Find where the given text appears and provide that cell's center as (X, Y) coordinate. 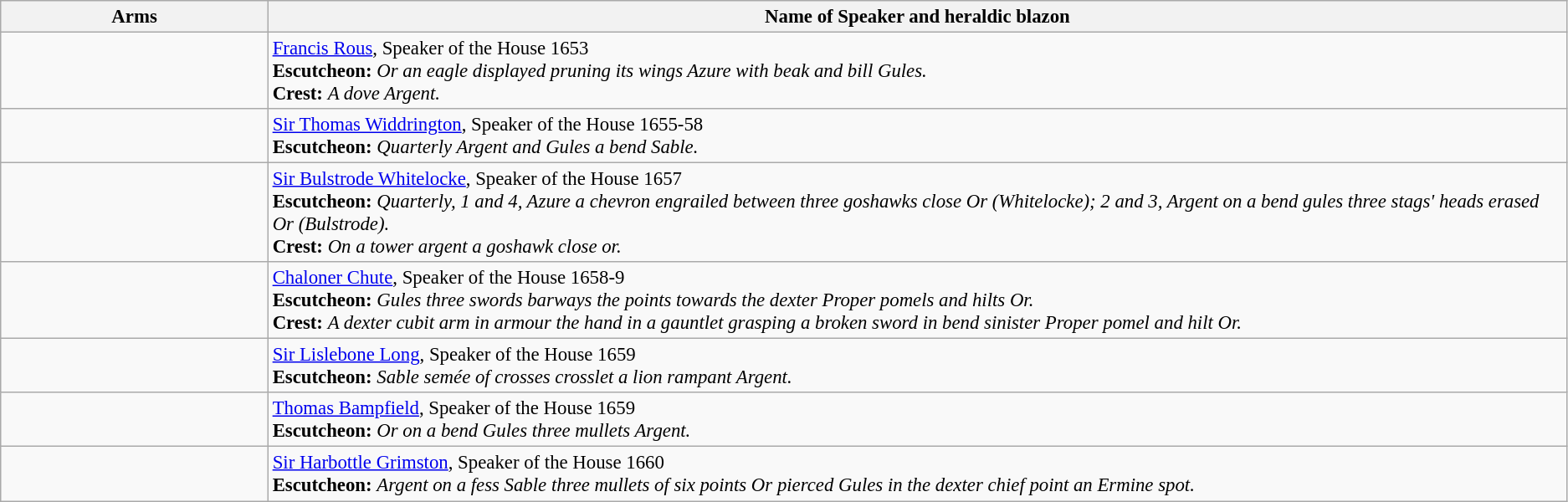
Sir Thomas Widdrington, Speaker of the House 1655-58Escutcheon: Quarterly Argent and Gules a bend Sable. (917, 136)
Thomas Bampfield, Speaker of the House 1659Escutcheon: Or on a bend Gules three mullets Argent. (917, 420)
Arms (135, 17)
Sir Lislebone Long, Speaker of the House 1659Escutcheon: Sable semée of crosses crosslet a lion rampant Argent. (917, 366)
Name of Speaker and heraldic blazon (917, 17)
Francis Rous, Speaker of the House 1653Escutcheon: Or an eagle displayed pruning its wings Azure with beak and bill Gules. Crest: A dove Argent. (917, 71)
